Capture the cell that displays the provided text and extract its [x, y] central coordinate. 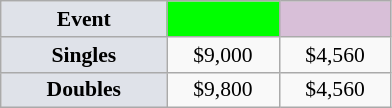
Doubles [84, 90]
$9,800 [223, 90]
Singles [84, 55]
$9,000 [223, 55]
Event [84, 19]
